Return the [X, Y] coordinate for the center point of the cell that contains the specified text.  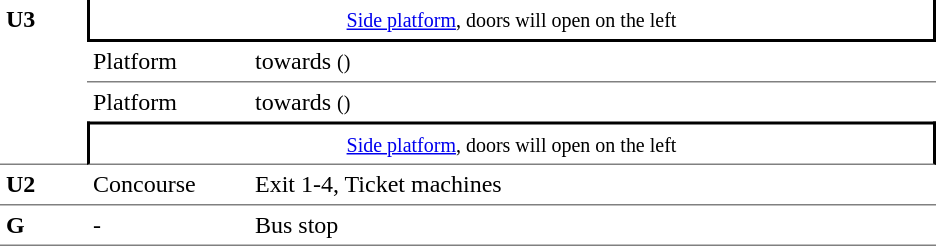
U2 [44, 185]
Exit 1-4, Ticket machines [592, 185]
G [44, 226]
- [168, 226]
U3 [44, 82]
Concourse [168, 185]
Bus stop [592, 226]
